Scan for the cell matching the given text and deliver its [X, Y] coordinate at center. 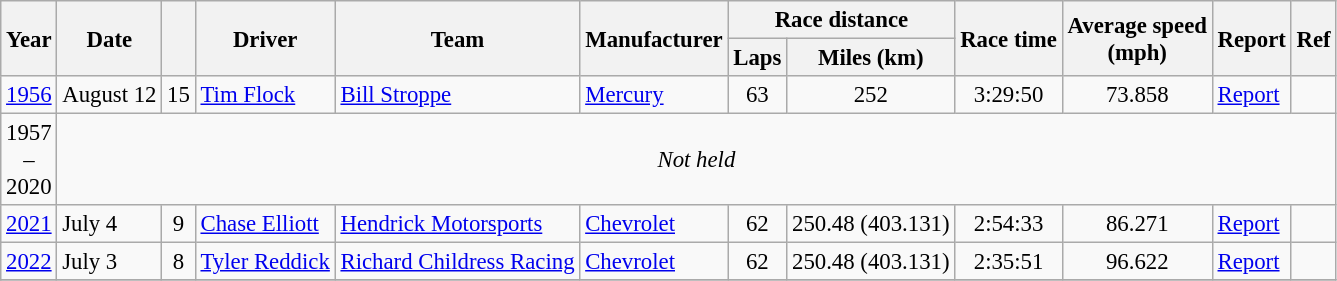
Average speed(mph) [1137, 38]
Manufacturer [654, 38]
Year [29, 38]
252 [871, 95]
July 4 [110, 224]
1957–2020 [29, 160]
Driver [265, 38]
Date [110, 38]
Miles (km) [871, 58]
Ref [1314, 38]
2021 [29, 224]
Richard Childress Racing [458, 262]
Not held [696, 160]
Race time [1008, 38]
Team [458, 38]
15 [178, 95]
Chase Elliott [265, 224]
August 12 [110, 95]
Race distance [842, 20]
Mercury [654, 95]
Tyler Reddick [265, 262]
73.858 [1137, 95]
1956 [29, 95]
9 [178, 224]
Laps [758, 58]
2022 [29, 262]
2:35:51 [1008, 262]
63 [758, 95]
2:54:33 [1008, 224]
8 [178, 262]
86.271 [1137, 224]
Bill Stroppe [458, 95]
3:29:50 [1008, 95]
July 3 [110, 262]
96.622 [1137, 262]
Hendrick Motorsports [458, 224]
Tim Flock [265, 95]
